Locate the cell with the specified text and output its (x, y) center coordinate. 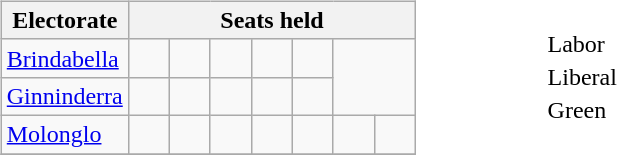
Molonglo (64, 134)
Electorate (64, 20)
Seats held (272, 20)
Ginninderra (64, 96)
Brindabella (64, 58)
